Return the (X, Y) coordinate for the center point of the cell that contains the specified text.  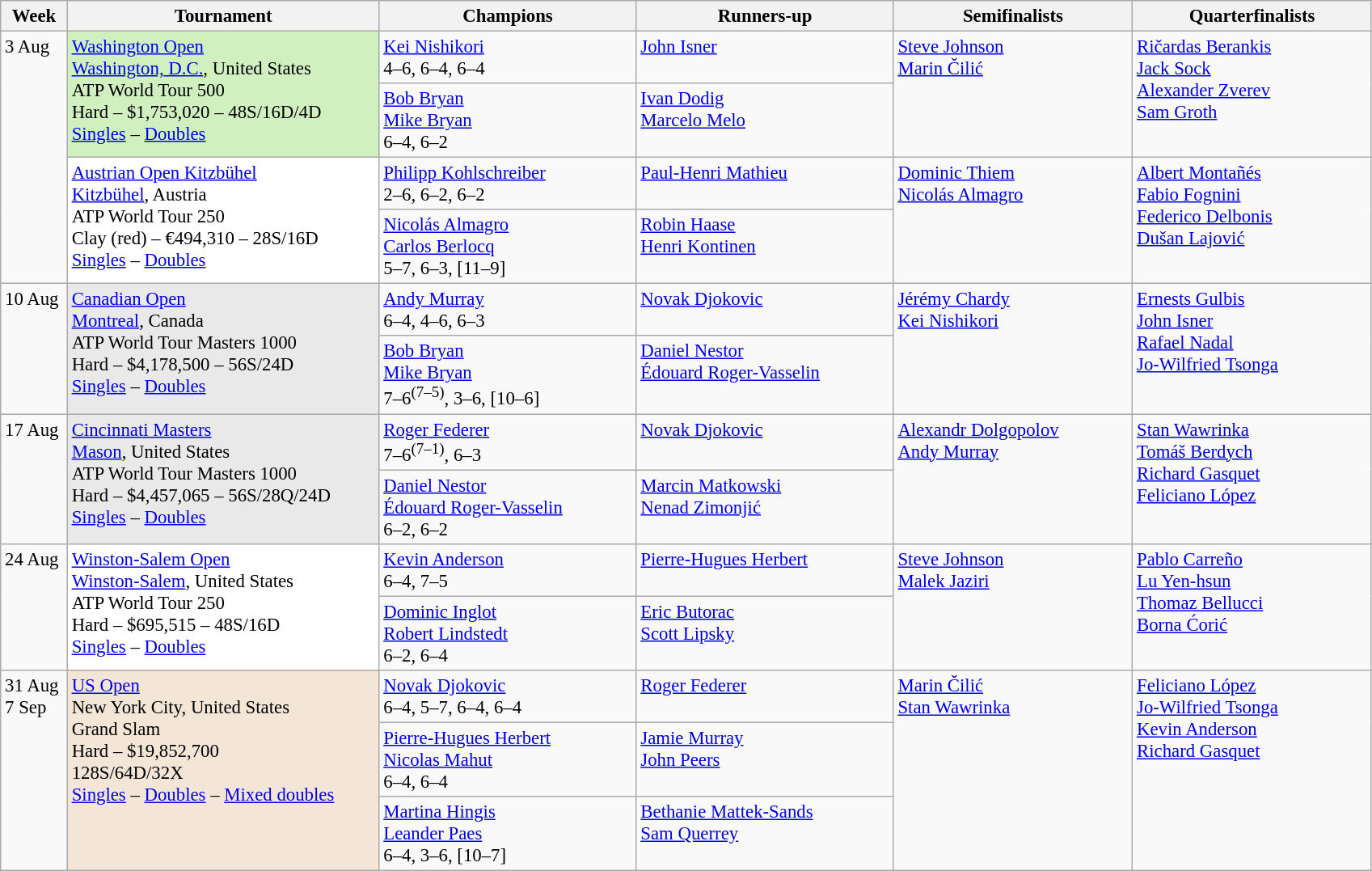
Ernests Gulbis John Isner Rafael Nadal Jo-Wilfried Tsonga (1252, 349)
Jamie Murray John Peers (765, 759)
Marin Čilić Stan Wawrinka (1013, 771)
Champions (508, 16)
Paul-Henri Mathieu (765, 184)
17 Aug (34, 479)
Bethanie Mattek-Sands Sam Querrey (765, 834)
Ričardas Berankis Jack Sock Alexander Zverev Sam Groth (1252, 95)
Philipp Kohlschreiber 2–6, 6–2, 6–2 (508, 184)
31 Aug7 Sep (34, 771)
Dominic Thiem Nicolás Almagro (1013, 221)
Martina Hingis Leander Paes 6–4, 3–6, [10–7] (508, 834)
Runners-up (765, 16)
Roger Federer7–6(7–1), 6–3 (508, 442)
Feliciano López Jo-Wilfried Tsonga Kevin Anderson Richard Gasquet (1252, 771)
Bob Bryan Mike Bryan 7–6(7–5), 3–6, [10–6] (508, 375)
Washington Open Washington, D.C., United StatesATP World Tour 500Hard – $1,753,020 – 48S/16D/4DSingles – Doubles (223, 95)
Kevin Anderson6–4, 7–5 (508, 569)
Marcin Matkowski Nenad Zimonjić (765, 507)
Steve Johnson Malek Jaziri (1013, 607)
Albert Montañés Fabio Fognini Federico Delbonis Dušan Lajović (1252, 221)
Steve Johnson Marin Čilić (1013, 95)
Robin Haase Henri Kontinen (765, 247)
John Isner (765, 58)
Novak Djokovic 6–4, 5–7, 6–4, 6–4 (508, 697)
Roger Federer (765, 697)
Kei Nishikori4–6, 6–4, 6–4 (508, 58)
Pierre-Hugues Herbert Nicolas Mahut6–4, 6–4 (508, 759)
Pablo Carreño Lu Yen-hsun Thomaz Bellucci Borna Ćorić (1252, 607)
Week (34, 16)
Stan Wawrinka Tomáš Berdych Richard Gasquet Feliciano López (1252, 479)
Alexandr Dolgopolov Andy Murray (1013, 479)
Winston-Salem Open Winston-Salem, United States ATP World Tour 250Hard – $695,515 – 48S/16DSingles – Doubles (223, 607)
Eric Butorac Scott Lipsky (765, 633)
Daniel Nestor Édouard Roger-Vasselin (765, 375)
US Open New York City, United StatesGrand SlamHard – $19,852,700128S/64D/32XSingles – Doubles – Mixed doubles (223, 771)
24 Aug (34, 607)
Daniel Nestor Édouard Roger-Vasselin 6–2, 6–2 (508, 507)
Bob Bryan Mike Bryan 6–4, 6–2 (508, 121)
Quarterfinalists (1252, 16)
Austrian Open Kitzbühel Kitzbühel, AustriaATP World Tour 250Clay (red) – €494,310 – 28S/16D Singles – Doubles (223, 221)
Cincinnati Masters Mason, United StatesATP World Tour Masters 1000Hard – $4,457,065 – 56S/28Q/24DSingles – Doubles (223, 479)
Jérémy Chardy Kei Nishikori (1013, 349)
10 Aug (34, 349)
Pierre-Hugues Herbert (765, 569)
Canadian Open Montreal, CanadaATP World Tour Masters 1000Hard – $4,178,500 – 56S/24DSingles – Doubles (223, 349)
Nicolás Almagro Carlos Berlocq 5–7, 6–3, [11–9] (508, 247)
Semifinalists (1013, 16)
Tournament (223, 16)
Ivan Dodig Marcelo Melo (765, 121)
Dominic Inglot Robert Lindstedt6–2, 6–4 (508, 633)
Andy Murray 6–4, 4–6, 6–3 (508, 311)
3 Aug (34, 158)
